Locate the cell with the specified text and output its (X, Y) center coordinate. 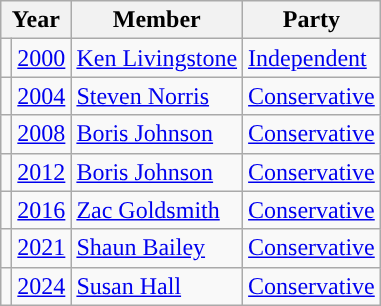
2008 (42, 134)
2004 (42, 96)
Ken Livingstone (157, 58)
2021 (42, 248)
2012 (42, 172)
Independent (312, 58)
Steven Norris (157, 96)
Party (312, 20)
2024 (42, 286)
Year (36, 20)
2000 (42, 58)
Susan Hall (157, 286)
Zac Goldsmith (157, 210)
Member (157, 20)
Shaun Bailey (157, 248)
2016 (42, 210)
